Return [X, Y] of the center of cell containing provided text 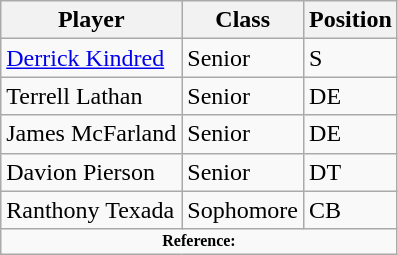
Davion Pierson [92, 172]
Reference: [200, 241]
Derrick Kindred [92, 58]
Player [92, 20]
Ranthony Texada [92, 210]
Sophomore [243, 210]
Class [243, 20]
James McFarland [92, 134]
Position [351, 20]
CB [351, 210]
DT [351, 172]
Terrell Lathan [92, 96]
S [351, 58]
